Detect which cell encompasses the target text, then output its (X, Y) center coordinate. 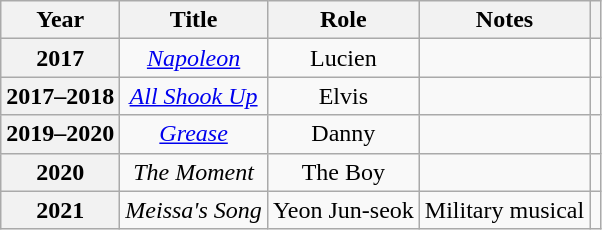
Yeon Jun-seok (343, 210)
Lucien (343, 58)
2019–2020 (60, 134)
Title (194, 20)
The Boy (343, 172)
Meissa's Song (194, 210)
Notes (504, 20)
Napoleon (194, 58)
Military musical (504, 210)
Role (343, 20)
2017 (60, 58)
Year (60, 20)
2017–2018 (60, 96)
Danny (343, 134)
All Shook Up (194, 96)
Elvis (343, 96)
The Moment (194, 172)
Grease (194, 134)
2021 (60, 210)
2020 (60, 172)
